Output the [X, Y] coordinate of the center of the cell containing the given text.  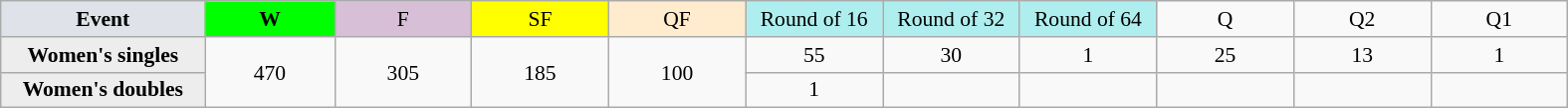
QF [677, 19]
Q2 [1362, 19]
Round of 16 [814, 19]
55 [814, 55]
Women's doubles [104, 90]
Round of 64 [1088, 19]
305 [403, 72]
SF [541, 19]
470 [270, 72]
Q1 [1499, 19]
F [403, 19]
25 [1226, 55]
W [270, 19]
13 [1362, 55]
30 [951, 55]
100 [677, 72]
185 [541, 72]
Round of 32 [951, 19]
Women's singles [104, 55]
Event [104, 19]
Q [1226, 19]
